Extract the [X, Y] coordinate from the center of the cell holding the provided text.  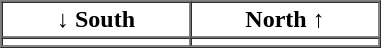
↓ South [96, 20]
North ↑ [284, 20]
